Determine the [x, y] coordinate at the center of the cell enclosing the given text.  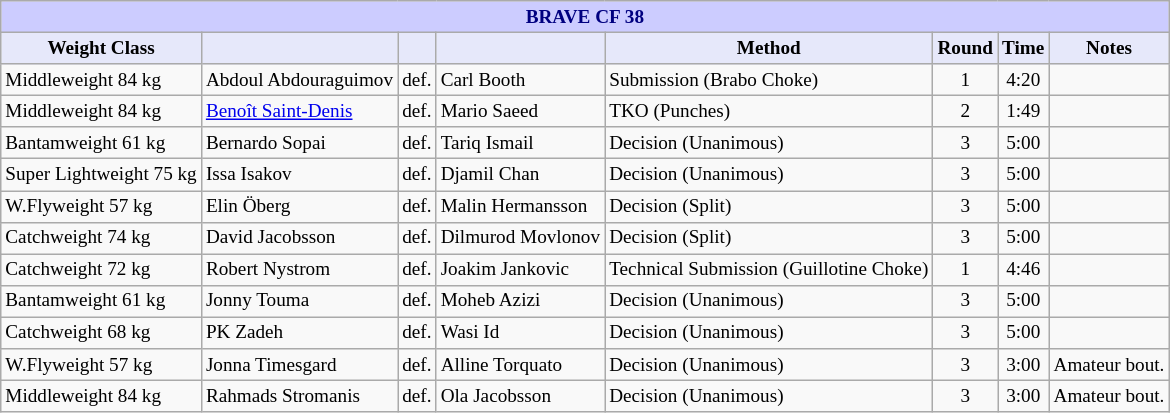
4:20 [1024, 80]
Djamil Chan [520, 175]
Joakim Jankovic [520, 270]
4:46 [1024, 270]
Issa Isakov [299, 175]
Carl Booth [520, 80]
Technical Submission (Guillotine Choke) [769, 270]
Bernardo Sopai [299, 143]
Catchweight 72 kg [102, 270]
BRAVE CF 38 [585, 17]
2 [966, 111]
Robert Nystrom [299, 270]
Wasi Id [520, 333]
Catchweight 74 kg [102, 238]
Malin Hermansson [520, 206]
Super Lightweight 75 kg [102, 175]
Jonna Timesgard [299, 365]
1:49 [1024, 111]
Weight Class [102, 48]
Dilmurod Movlonov [520, 238]
PK Zadeh [299, 333]
Moheb Azizi [520, 301]
Jonny Touma [299, 301]
Abdoul Abdouraguimov [299, 80]
Tariq Ismail [520, 143]
Elin Öberg [299, 206]
TKO (Punches) [769, 111]
Submission (Brabo Choke) [769, 80]
Catchweight 68 kg [102, 333]
Time [1024, 48]
Method [769, 48]
David Jacobsson [299, 238]
Mario Saeed [520, 111]
Ola Jacobsson [520, 396]
Benoît Saint-Denis [299, 111]
Round [966, 48]
Notes [1109, 48]
Rahmads Stromanis [299, 396]
Alline Torquato [520, 365]
